Locate the cell with the specified text and output its [X, Y] center coordinate. 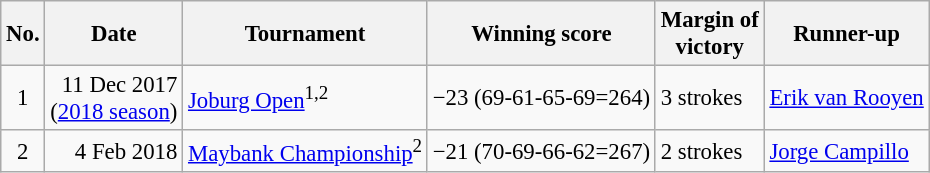
1 [23, 98]
Date [114, 34]
Maybank Championship2 [306, 151]
4 Feb 2018 [114, 151]
Jorge Campillo [846, 151]
Tournament [306, 34]
Margin ofvictory [710, 34]
Erik van Rooyen [846, 98]
2 strokes [710, 151]
3 strokes [710, 98]
−21 (70-69-66-62=267) [541, 151]
Winning score [541, 34]
2 [23, 151]
Joburg Open1,2 [306, 98]
−23 (69-61-65-69=264) [541, 98]
No. [23, 34]
Runner-up [846, 34]
11 Dec 2017(2018 season) [114, 98]
